Pinpoint the cell where the given text exists, returning its (x, y) midpoint coordinate. 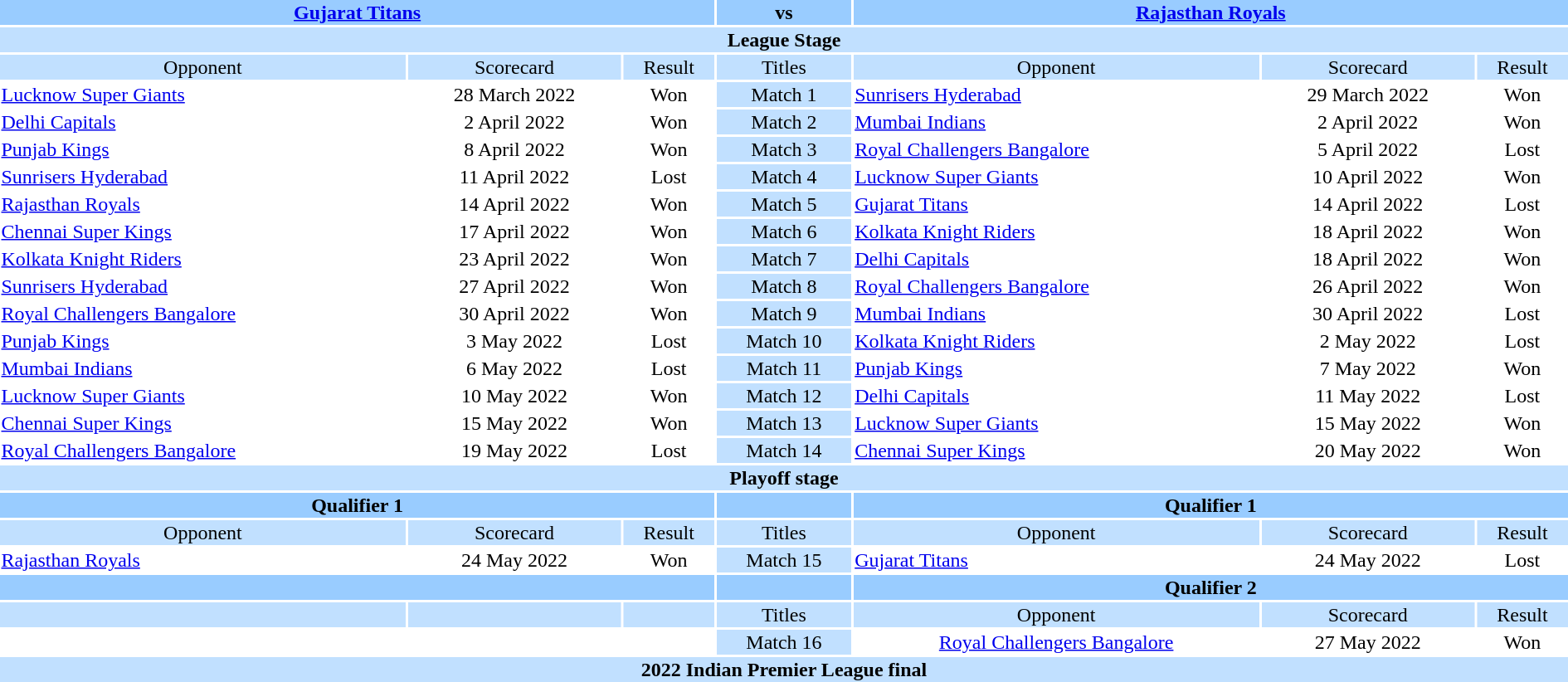
Match 7 (783, 259)
Match 13 (783, 423)
5 April 2022 (1368, 149)
Match 12 (783, 396)
6 May 2022 (514, 368)
vs (783, 12)
Match 8 (783, 286)
26 April 2022 (1368, 286)
Match 4 (783, 177)
Match 11 (783, 368)
27 April 2022 (514, 286)
3 May 2022 (514, 341)
Match 16 (783, 642)
Match 14 (783, 451)
Match 1 (783, 95)
29 March 2022 (1368, 95)
Playoff stage (784, 478)
10 May 2022 (514, 396)
19 May 2022 (514, 451)
Match 5 (783, 204)
11 April 2022 (514, 177)
28 March 2022 (514, 95)
Match 2 (783, 122)
2022 Indian Premier League final (784, 670)
20 May 2022 (1368, 451)
Qualifier 2 (1211, 587)
Match 10 (783, 341)
23 April 2022 (514, 259)
10 April 2022 (1368, 177)
7 May 2022 (1368, 368)
Match 15 (783, 560)
11 May 2022 (1368, 396)
8 April 2022 (514, 149)
League Stage (784, 40)
27 May 2022 (1368, 642)
2 May 2022 (1368, 341)
Match 3 (783, 149)
17 April 2022 (514, 231)
Match 9 (783, 314)
Match 6 (783, 231)
